Determine the [X, Y] coordinate at the center of the cell enclosing the given text.  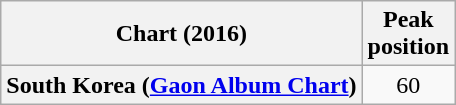
Peakposition [408, 34]
South Korea (Gaon Album Chart) [182, 85]
Chart (2016) [182, 34]
60 [408, 85]
